Capture the cell that displays the provided text and extract its (X, Y) central coordinate. 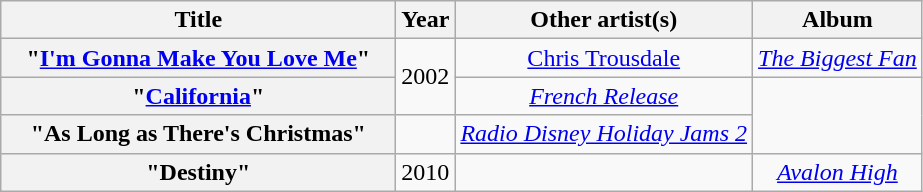
Album (838, 20)
French Release (604, 96)
"As Long as There's Christmas" (198, 134)
Radio Disney Holiday Jams 2 (604, 134)
Year (426, 20)
Title (198, 20)
2002 (426, 77)
"I'm Gonna Make You Love Me" (198, 58)
The Biggest Fan (838, 58)
Chris Trousdale (604, 58)
Avalon High (838, 172)
Other artist(s) (604, 20)
"California" (198, 96)
2010 (426, 172)
"Destiny" (198, 172)
